Detect which cell encompasses the target text, then output its [X, Y] center coordinate. 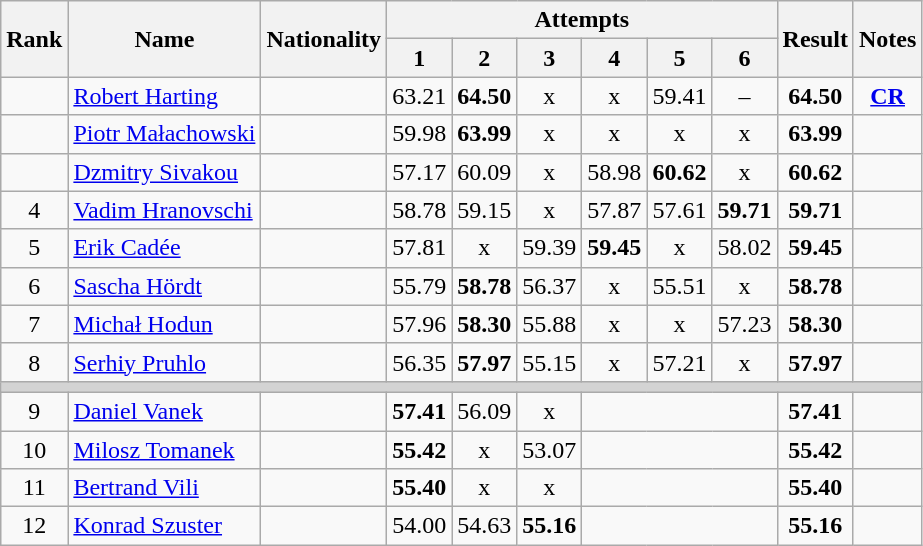
3 [550, 58]
58.98 [614, 172]
Konrad Szuster [164, 526]
59.41 [680, 96]
Milosz Tomanek [164, 449]
2 [484, 58]
Daniel Vanek [164, 411]
Sascha Hördt [164, 286]
55.15 [550, 362]
Notes [887, 39]
Vadim Hranovschi [164, 210]
57.61 [680, 210]
10 [34, 449]
57.17 [420, 172]
59.15 [484, 210]
55.79 [420, 286]
Michał Hodun [164, 324]
63.21 [420, 96]
56.09 [484, 411]
54.00 [420, 526]
11 [34, 488]
Erik Cadée [164, 248]
59.39 [550, 248]
57.81 [420, 248]
8 [34, 362]
55.51 [680, 286]
1 [420, 58]
– [744, 96]
57.87 [614, 210]
57.21 [680, 362]
56.35 [420, 362]
Dzmitry Sivakou [164, 172]
54.63 [484, 526]
Robert Harting [164, 96]
Attempts [582, 20]
53.07 [550, 449]
Name [164, 39]
Nationality [324, 39]
56.37 [550, 286]
Bertrand Vili [164, 488]
58.02 [744, 248]
57.23 [744, 324]
Rank [34, 39]
CR [887, 96]
9 [34, 411]
59.98 [420, 134]
Serhiy Pruhlo [164, 362]
12 [34, 526]
Result [815, 39]
57.96 [420, 324]
Piotr Małachowski [164, 134]
60.09 [484, 172]
55.88 [550, 324]
7 [34, 324]
